Extract the (X, Y) coordinate from the center of the cell holding the provided text.  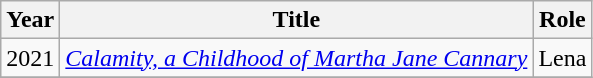
Year (30, 20)
Title (296, 20)
Lena (562, 58)
Calamity, a Childhood of Martha Jane Cannary (296, 58)
2021 (30, 58)
Role (562, 20)
